Detect which cell encompasses the target text, then output its (X, Y) center coordinate. 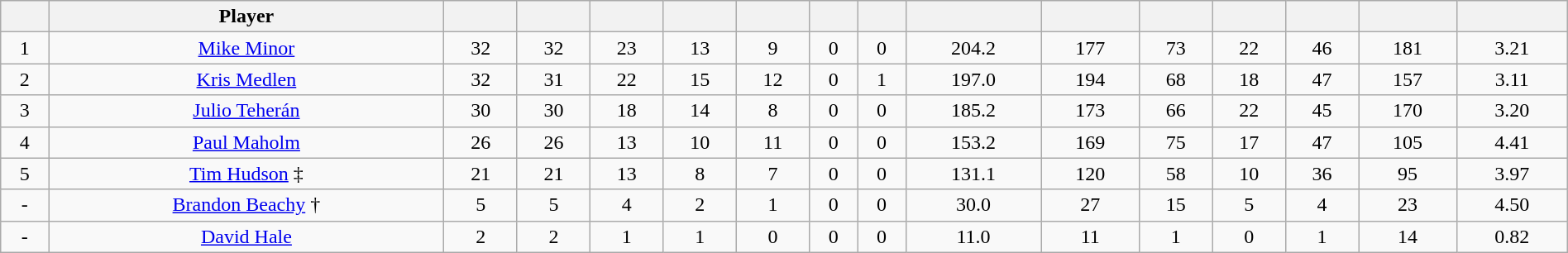
68 (1176, 79)
Tim Hudson ‡ (246, 174)
45 (1322, 111)
Player (246, 17)
58 (1176, 174)
170 (1408, 111)
153.2 (973, 142)
194 (1090, 79)
105 (1408, 142)
177 (1090, 48)
197.0 (973, 79)
3.20 (1512, 111)
Julio Teherán (246, 111)
36 (1322, 174)
3.97 (1512, 174)
31 (553, 79)
181 (1408, 48)
120 (1090, 174)
73 (1176, 48)
0.82 (1512, 236)
Paul Maholm (246, 142)
4.41 (1512, 142)
204.2 (973, 48)
75 (1176, 142)
9 (772, 48)
12 (772, 79)
Brandon Beachy † (246, 205)
169 (1090, 142)
46 (1322, 48)
11.0 (973, 236)
95 (1408, 174)
Mike Minor (246, 48)
173 (1090, 111)
3.21 (1512, 48)
3 (25, 111)
4.50 (1512, 205)
3.11 (1512, 79)
157 (1408, 79)
185.2 (973, 111)
David Hale (246, 236)
30.0 (973, 205)
27 (1090, 205)
131.1 (973, 174)
7 (772, 174)
66 (1176, 111)
17 (1249, 142)
Kris Medlen (246, 79)
